From the cell containing the given text, extract its center point as [X, Y] coordinate. 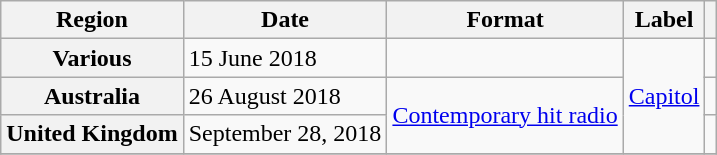
15 June 2018 [285, 58]
Australia [92, 96]
September 28, 2018 [285, 134]
Label [664, 20]
Format [505, 20]
26 August 2018 [285, 96]
Region [92, 20]
Date [285, 20]
Various [92, 58]
United Kingdom [92, 134]
Capitol [664, 96]
Contemporary hit radio [505, 115]
